Output the [x, y] coordinate of the center of the cell containing the given text.  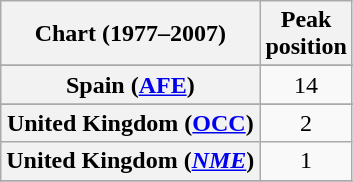
2 [306, 123]
Spain (AFE) [130, 85]
Peakposition [306, 34]
United Kingdom (OCC) [130, 123]
Chart (1977–2007) [130, 34]
14 [306, 85]
1 [306, 161]
United Kingdom (NME) [130, 161]
